Find where the given text appears and provide that cell's center as [x, y] coordinate. 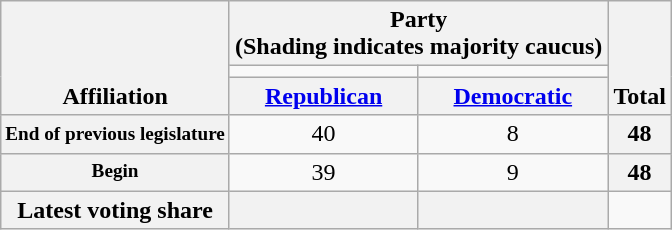
39 [323, 172]
Total [640, 58]
Latest voting share [116, 210]
8 [513, 134]
Affiliation [116, 58]
Democratic [513, 96]
9 [513, 172]
End of previous legislature [116, 134]
Party (Shading indicates majority caucus) [418, 34]
Republican [323, 96]
40 [323, 134]
Begin [116, 172]
